Pinpoint the cell where the given text exists, returning its [x, y] midpoint coordinate. 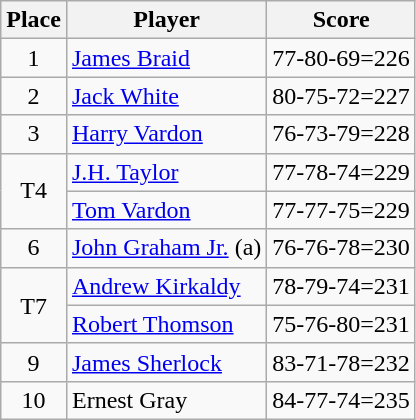
Robert Thomson [166, 324]
Andrew Kirkaldy [166, 286]
J.H. Taylor [166, 172]
10 [34, 400]
75-76-80=231 [342, 324]
6 [34, 248]
84-77-74=235 [342, 400]
80-75-72=227 [342, 96]
83-71-78=232 [342, 362]
77-80-69=226 [342, 58]
Player [166, 20]
77-78-74=229 [342, 172]
T7 [34, 305]
Score [342, 20]
78-79-74=231 [342, 286]
3 [34, 134]
76-76-78=230 [342, 248]
Harry Vardon [166, 134]
Place [34, 20]
77-77-75=229 [342, 210]
76-73-79=228 [342, 134]
T4 [34, 191]
Tom Vardon [166, 210]
1 [34, 58]
Jack White [166, 96]
John Graham Jr. (a) [166, 248]
Ernest Gray [166, 400]
9 [34, 362]
2 [34, 96]
James Sherlock [166, 362]
James Braid [166, 58]
